Locate the cell with the specified text and output its [X, Y] center coordinate. 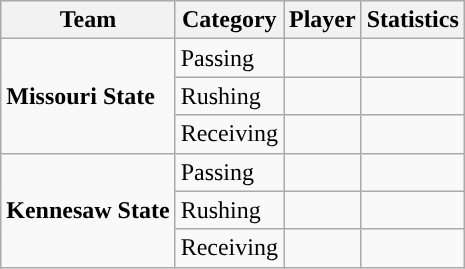
Category [229, 20]
Statistics [412, 20]
Team [88, 20]
Player [323, 20]
Kennesaw State [88, 210]
Missouri State [88, 96]
